Search for the cell housing the specified text and yield its (X, Y) center coordinate. 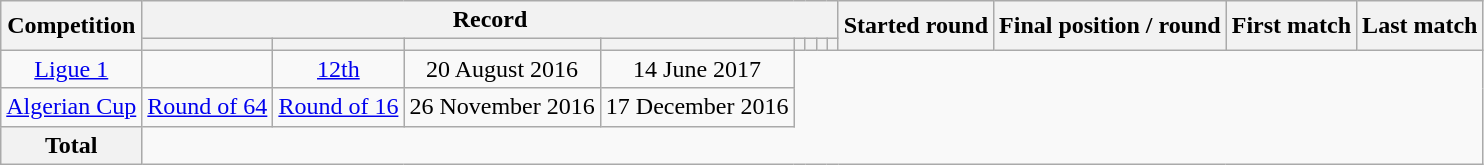
14 June 2017 (697, 69)
Total (72, 145)
First match (1291, 26)
Started round (916, 26)
12th (338, 69)
Last match (1420, 26)
Final position / round (1110, 26)
Round of 64 (208, 107)
26 November 2016 (502, 107)
Ligue 1 (72, 69)
Record (490, 20)
17 December 2016 (697, 107)
Algerian Cup (72, 107)
Round of 16 (338, 107)
Competition (72, 26)
20 August 2016 (502, 69)
